Detect which cell encompasses the target text, then output its (X, Y) center coordinate. 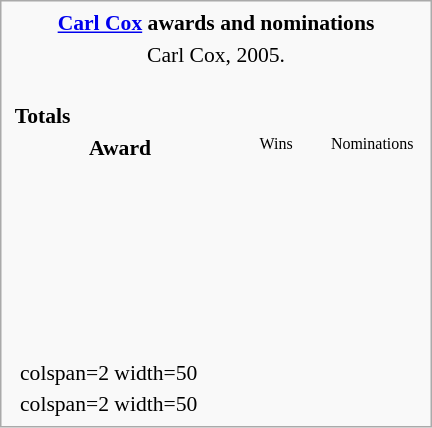
Wins (276, 147)
Carl Cox awards and nominations (216, 23)
Carl Cox, 2005. (216, 54)
Award (120, 147)
Totals (216, 116)
Totals Award Wins Nominations (216, 214)
Nominations (372, 147)
